Scan for the cell matching the given text and deliver its (x, y) coordinate at center. 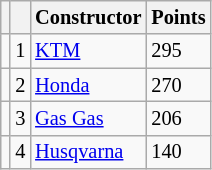
4 (20, 152)
Husqvarna (88, 152)
1 (20, 51)
140 (178, 152)
Points (178, 17)
3 (20, 118)
Honda (88, 85)
270 (178, 85)
KTM (88, 51)
2 (20, 85)
206 (178, 118)
295 (178, 51)
Constructor (88, 17)
Gas Gas (88, 118)
